Search for the cell housing the specified text and yield its [X, Y] center coordinate. 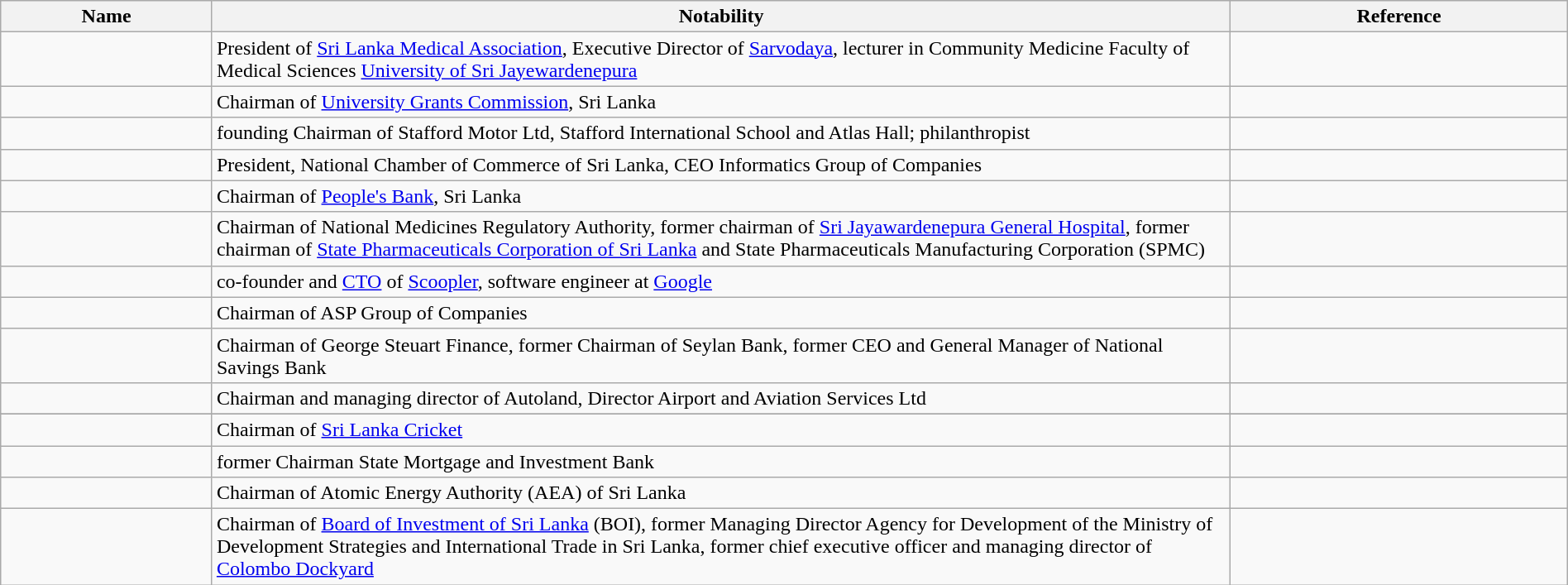
former Chairman State Mortgage and Investment Bank [721, 461]
Chairman of George Steuart Finance, former Chairman of Seylan Bank, former CEO and General Manager of National Savings Bank [721, 356]
Chairman of Atomic Energy Authority (AEA) of Sri Lanka [721, 493]
Chairman of Sri Lanka Cricket [721, 429]
President, National Chamber of Commerce of Sri Lanka, CEO Informatics Group of Companies [721, 165]
Chairman of People's Bank, Sri Lanka [721, 196]
founding Chairman of Stafford Motor Ltd, Stafford International School and Atlas Hall; philanthropist [721, 133]
Name [107, 17]
Reference [1399, 17]
Chairman and managing director of Autoland, Director Airport and Aviation Services Ltd [721, 398]
Notability [721, 17]
Chairman of University Grants Commission, Sri Lanka [721, 102]
co-founder and CTO of Scoopler, software engineer at Google [721, 281]
Chairman of ASP Group of Companies [721, 313]
